Identify which cell holds the provided text, then report its [x, y] central coordinate. 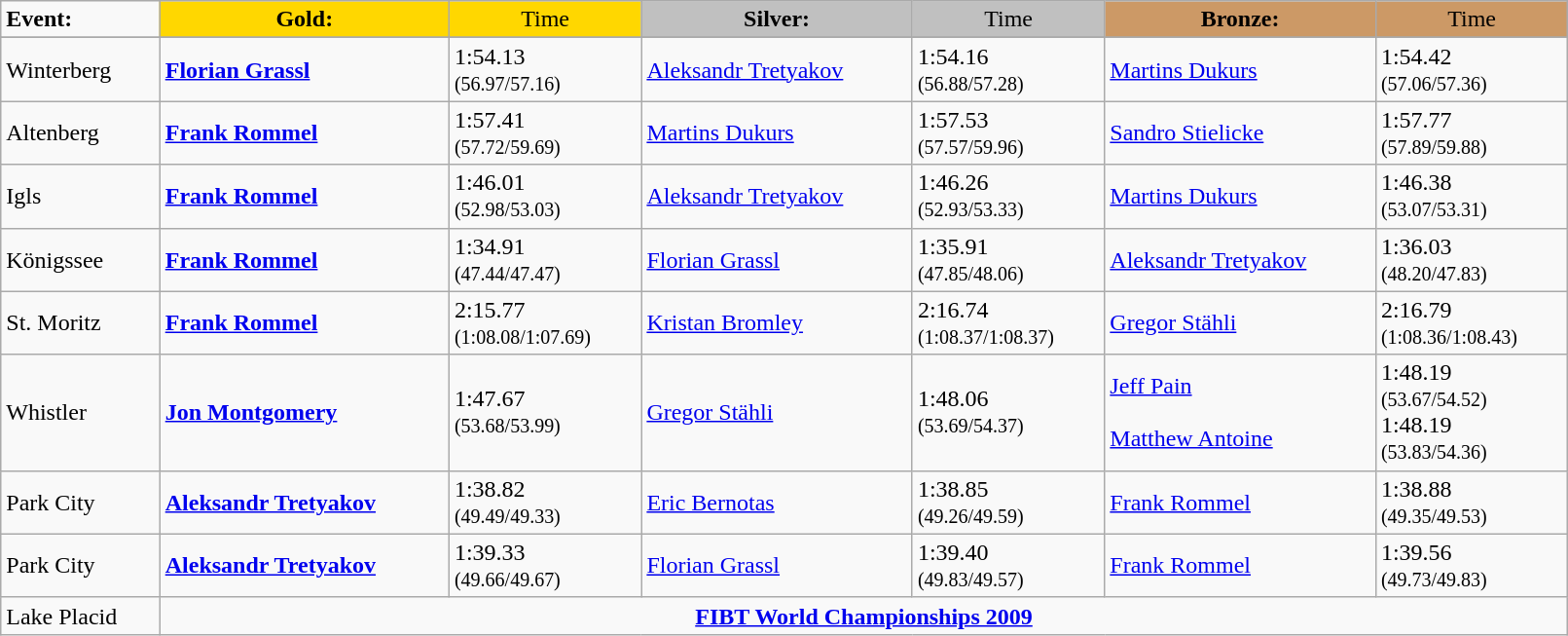
1:54.42(57.06/57.36) [1472, 70]
1:35.91(47.85/48.06) [1008, 259]
1:34.91(47.44/47.47) [545, 259]
1:38.82(49.49/49.33) [545, 503]
Event: [80, 19]
1:39.33(49.66/49.67) [545, 565]
FIBT World Championships 2009 [864, 616]
1:46.01(52.98/53.03) [545, 197]
Kristan Bromley [777, 323]
Silver: [777, 19]
Bronze: [1240, 19]
Königssee [80, 259]
Gold: [304, 19]
1:47.67 (53.68/53.99) [545, 413]
1:46.38(53.07/53.31) [1472, 197]
2:16.79(1:08.36/1:08.43) [1472, 323]
1:36.03(48.20/47.83) [1472, 259]
1:39.40(49.83/49.57) [1008, 565]
1:38.85(49.26/49.59) [1008, 503]
Eric Bernotas [777, 503]
2:15.77(1:08.08/1:07.69) [545, 323]
1:57.77(57.89/59.88) [1472, 132]
1:54.16(56.88/57.28) [1008, 70]
Whistler [80, 413]
Winterberg [80, 70]
Lake Placid [80, 616]
Jeff PainMatthew Antoine [1240, 413]
Igls [80, 197]
2:16.74(1:08.37/1:08.37) [1008, 323]
1:48.19 (53.67/54.52)1:48.19 (53.83/54.36) [1472, 413]
Sandro Stielicke [1240, 132]
St. Moritz [80, 323]
1:39.56(49.73/49.83) [1472, 565]
1:46.26(52.93/53.33) [1008, 197]
1:57.53(57.57/59.96) [1008, 132]
1:48.06(53.69/54.37) [1008, 413]
Altenberg [80, 132]
1:54.13(56.97/57.16) [545, 70]
1:38.88(49.35/49.53) [1472, 503]
Jon Montgomery [304, 413]
1:57.41(57.72/59.69) [545, 132]
